Output the (X, Y) coordinate of the center of the cell containing the given text.  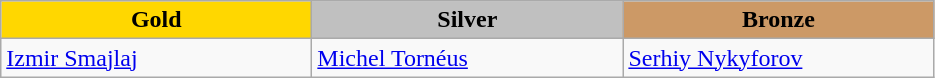
Michel Tornéus (468, 58)
Serhiy Nykyforov (778, 58)
Bronze (778, 20)
Izmir Smajlaj (156, 58)
Gold (156, 20)
Silver (468, 20)
